Return the [X, Y] coordinate for the center point of the cell that contains the specified text.  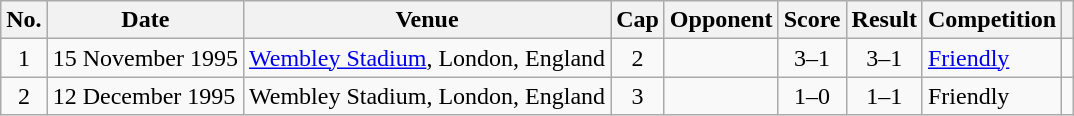
1–0 [812, 96]
Competition [992, 20]
Venue [428, 20]
No. [24, 20]
Date [145, 20]
15 November 1995 [145, 58]
Cap [638, 20]
1–1 [884, 96]
12 December 1995 [145, 96]
Score [812, 20]
Result [884, 20]
1 [24, 58]
3 [638, 96]
Opponent [721, 20]
